From the cell containing the given text, extract its center point as (X, Y) coordinate. 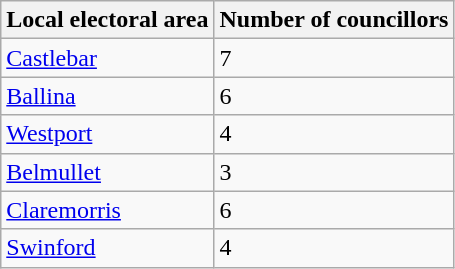
Castlebar (108, 58)
Number of councillors (334, 20)
Claremorris (108, 210)
Westport (108, 134)
7 (334, 58)
Local electoral area (108, 20)
Swinford (108, 248)
3 (334, 172)
Belmullet (108, 172)
Ballina (108, 96)
